Return (x, y) of the center of cell containing provided text 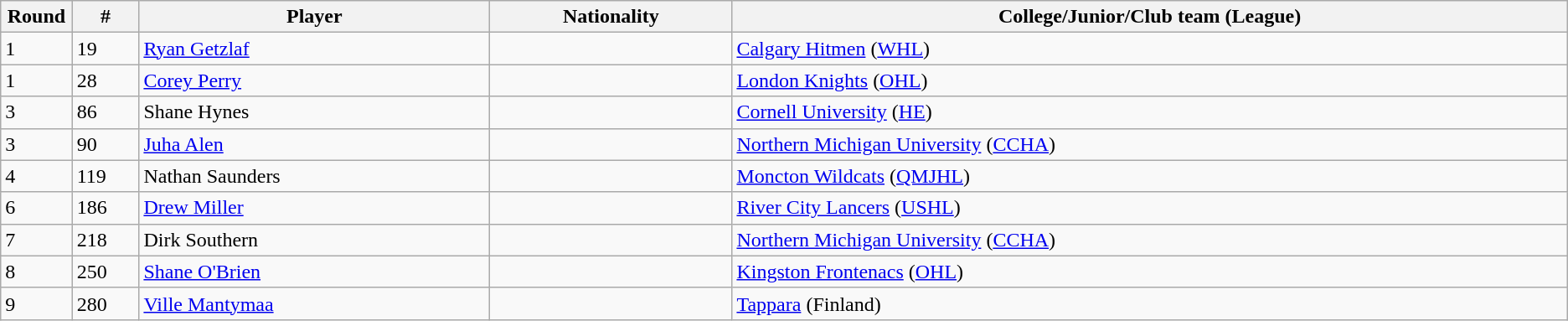
Corey Perry (315, 80)
Player (315, 17)
19 (106, 49)
Moncton Wildcats (QMJHL) (1149, 176)
College/Junior/Club team (League) (1149, 17)
Shane Hynes (315, 112)
218 (106, 240)
Ryan Getzlaf (315, 49)
Cornell University (HE) (1149, 112)
28 (106, 80)
280 (106, 303)
Tappara (Finland) (1149, 303)
Round (37, 17)
7 (37, 240)
Nationality (611, 17)
119 (106, 176)
River City Lancers (USHL) (1149, 208)
Dirk Southern (315, 240)
# (106, 17)
Shane O'Brien (315, 272)
Calgary Hitmen (WHL) (1149, 49)
4 (37, 176)
Kingston Frontenacs (OHL) (1149, 272)
90 (106, 144)
186 (106, 208)
Juha Alen (315, 144)
Nathan Saunders (315, 176)
9 (37, 303)
250 (106, 272)
6 (37, 208)
86 (106, 112)
8 (37, 272)
Drew Miller (315, 208)
Ville Mantymaa (315, 303)
London Knights (OHL) (1149, 80)
